Return the (x, y) coordinate for the center point of the cell that contains the specified text.  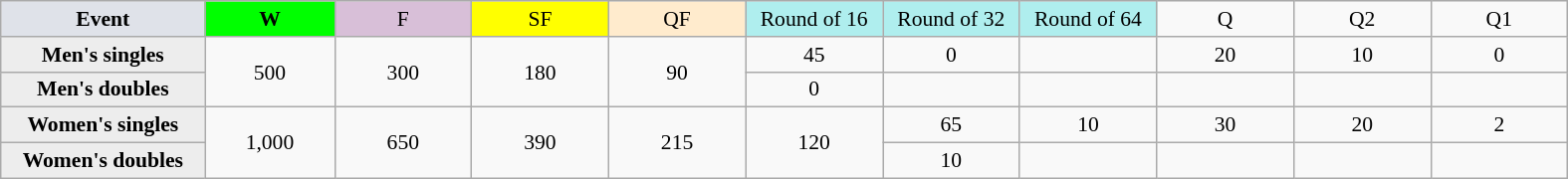
120 (814, 143)
215 (677, 143)
Q2 (1362, 19)
W (270, 19)
1,000 (270, 143)
500 (270, 72)
45 (814, 55)
QF (677, 19)
Round of 64 (1088, 19)
Round of 16 (814, 19)
Q1 (1499, 19)
2 (1499, 125)
SF (541, 19)
Event (104, 19)
180 (541, 72)
30 (1226, 125)
65 (951, 125)
90 (677, 72)
Women's singles (104, 125)
Men's doubles (104, 89)
300 (403, 72)
650 (403, 143)
390 (541, 143)
Women's doubles (104, 161)
Men's singles (104, 55)
F (403, 19)
Round of 32 (951, 19)
Q (1226, 19)
